Extract the [X, Y] coordinate from the center of the cell holding the provided text.  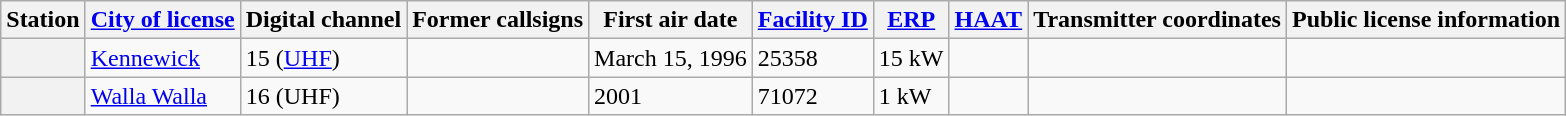
25358 [812, 58]
Transmitter coordinates [1158, 20]
Walla Walla [162, 96]
Station [43, 20]
ERP [911, 20]
Kennewick [162, 58]
First air date [671, 20]
March 15, 1996 [671, 58]
1 kW [911, 96]
City of license [162, 20]
16 (UHF) [323, 96]
Digital channel [323, 20]
Public license information [1426, 20]
71072 [812, 96]
Facility ID [812, 20]
15 kW [911, 58]
15 (UHF) [323, 58]
2001 [671, 96]
Former callsigns [498, 20]
HAAT [988, 20]
